For the text-containing cell, return its midpoint in [x, y] coordinate format. 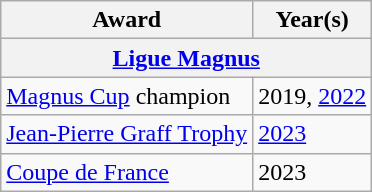
Jean-Pierre Graff Trophy [127, 134]
Ligue Magnus [186, 58]
2019, 2022 [312, 96]
Coupe de France [127, 172]
Award [127, 20]
Magnus Cup champion [127, 96]
Year(s) [312, 20]
